Return the (x, y) coordinate for the center point of the cell that contains the specified text.  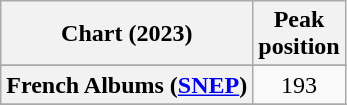
193 (299, 85)
Chart (2023) (127, 34)
Peakposition (299, 34)
French Albums (SNEP) (127, 85)
